Find where the given text appears and provide that cell's center as [X, Y] coordinate. 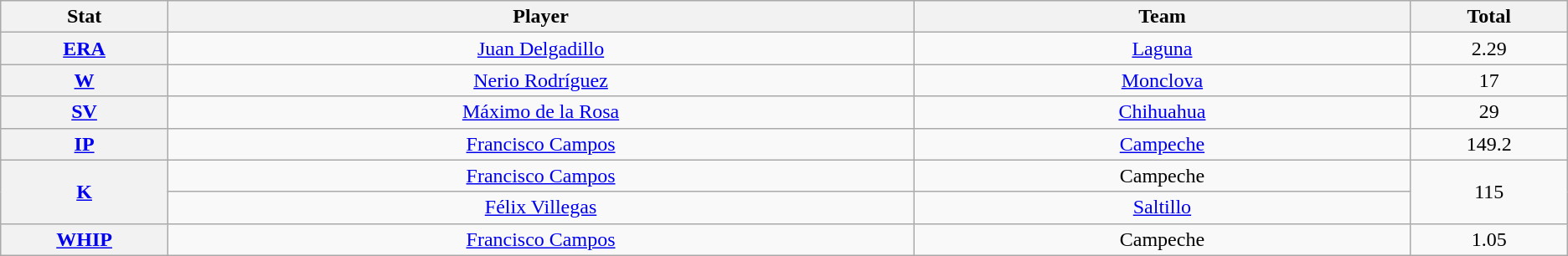
K [85, 192]
Juan Delgadillo [540, 49]
2.29 [1489, 49]
SV [85, 112]
Player [540, 17]
IP [85, 144]
Nerio Rodríguez [540, 80]
1.05 [1489, 239]
17 [1489, 80]
115 [1489, 192]
Stat [85, 17]
Máximo de la Rosa [540, 112]
WHIP [85, 239]
29 [1489, 112]
Laguna [1163, 49]
ERA [85, 49]
Total [1489, 17]
W [85, 80]
149.2 [1489, 144]
Saltillo [1163, 207]
Team [1163, 17]
Chihuahua [1163, 112]
Félix Villegas [540, 207]
Monclova [1163, 80]
